Find where the given text appears and provide that cell's center as [X, Y] coordinate. 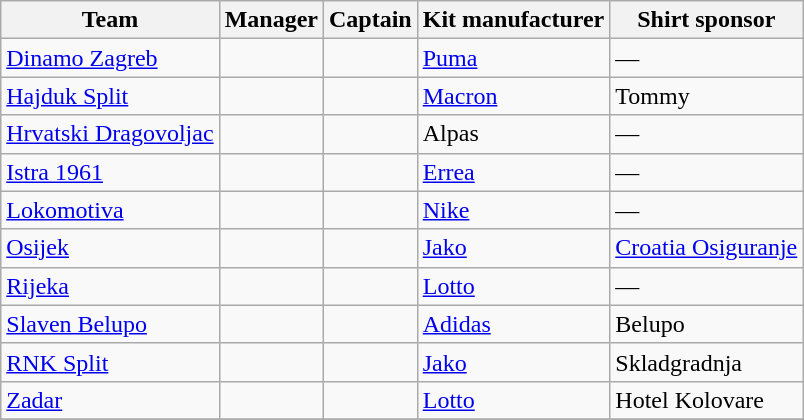
Tommy [706, 96]
Hrvatski Dragovoljac [110, 134]
Dinamo Zagreb [110, 58]
Lokomotiva [110, 210]
Slaven Belupo [110, 324]
Alpas [514, 134]
Hotel Kolovare [706, 400]
Captain [370, 20]
Rijeka [110, 286]
RNK Split [110, 362]
Kit manufacturer [514, 20]
Shirt sponsor [706, 20]
Team [110, 20]
Istra 1961 [110, 172]
Croatia Osiguranje [706, 248]
Manager [271, 20]
Skladgradnja [706, 362]
Osijek [110, 248]
Hajduk Split [110, 96]
Nike [514, 210]
Adidas [514, 324]
Zadar [110, 400]
Belupo [706, 324]
Errea [514, 172]
Puma [514, 58]
Macron [514, 96]
